Search for the cell housing the specified text and yield its (x, y) center coordinate. 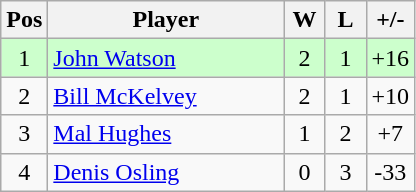
W (304, 20)
Mal Hughes (166, 134)
Denis Osling (166, 172)
+7 (390, 134)
Pos (24, 20)
4 (24, 172)
Player (166, 20)
Bill McKelvey (166, 96)
John Watson (166, 58)
L (346, 20)
+16 (390, 58)
-33 (390, 172)
0 (304, 172)
+/- (390, 20)
+10 (390, 96)
